Detect which cell encompasses the target text, then output its [X, Y] center coordinate. 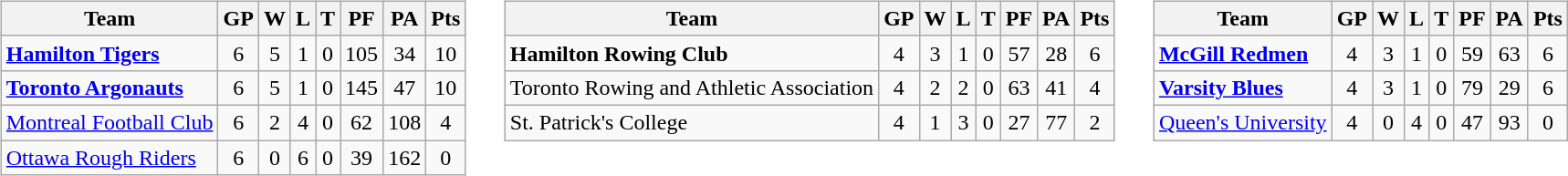
St. Patrick's College [692, 122]
McGill Redmen [1243, 53]
Queen's University [1243, 122]
59 [1472, 53]
41 [1057, 88]
62 [361, 122]
162 [405, 158]
77 [1057, 122]
93 [1510, 122]
Toronto Rowing and Athletic Association [692, 88]
Hamilton Rowing Club [692, 53]
Montreal Football Club [110, 122]
108 [405, 122]
105 [361, 53]
Varsity Blues [1243, 88]
29 [1510, 88]
Ottawa Rough Riders [110, 158]
28 [1057, 53]
79 [1472, 88]
145 [361, 88]
34 [405, 53]
39 [361, 158]
Toronto Argonauts [110, 88]
Hamilton Tigers [110, 53]
57 [1019, 53]
27 [1019, 122]
